Identify which cell holds the provided text, then report its (X, Y) central coordinate. 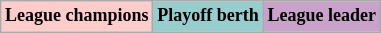
League champions (77, 16)
Playoff berth (208, 16)
League leader (322, 16)
